Return the (X, Y) coordinate for the center point of the cell that contains the specified text.  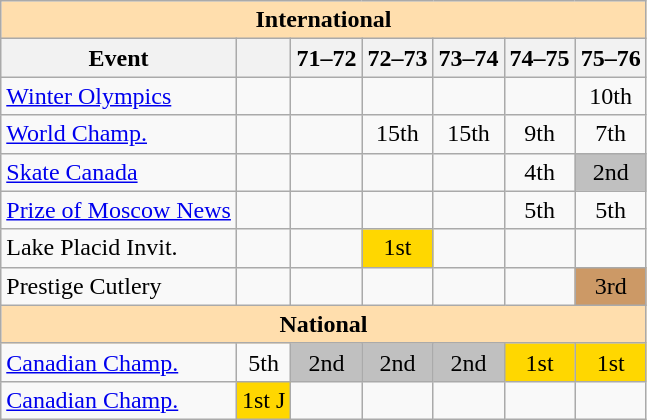
Prize of Moscow News (119, 210)
72–73 (398, 58)
73–74 (468, 58)
National (324, 324)
Lake Placid Invit. (119, 248)
3rd (610, 286)
International (324, 20)
9th (540, 134)
World Champ. (119, 134)
Event (119, 58)
74–75 (540, 58)
4th (540, 172)
Winter Olympics (119, 96)
7th (610, 134)
75–76 (610, 58)
Prestige Cutlery (119, 286)
10th (610, 96)
71–72 (326, 58)
Skate Canada (119, 172)
1st J (263, 400)
